Return the (X, Y) coordinate for the center point of the cell that contains the specified text.  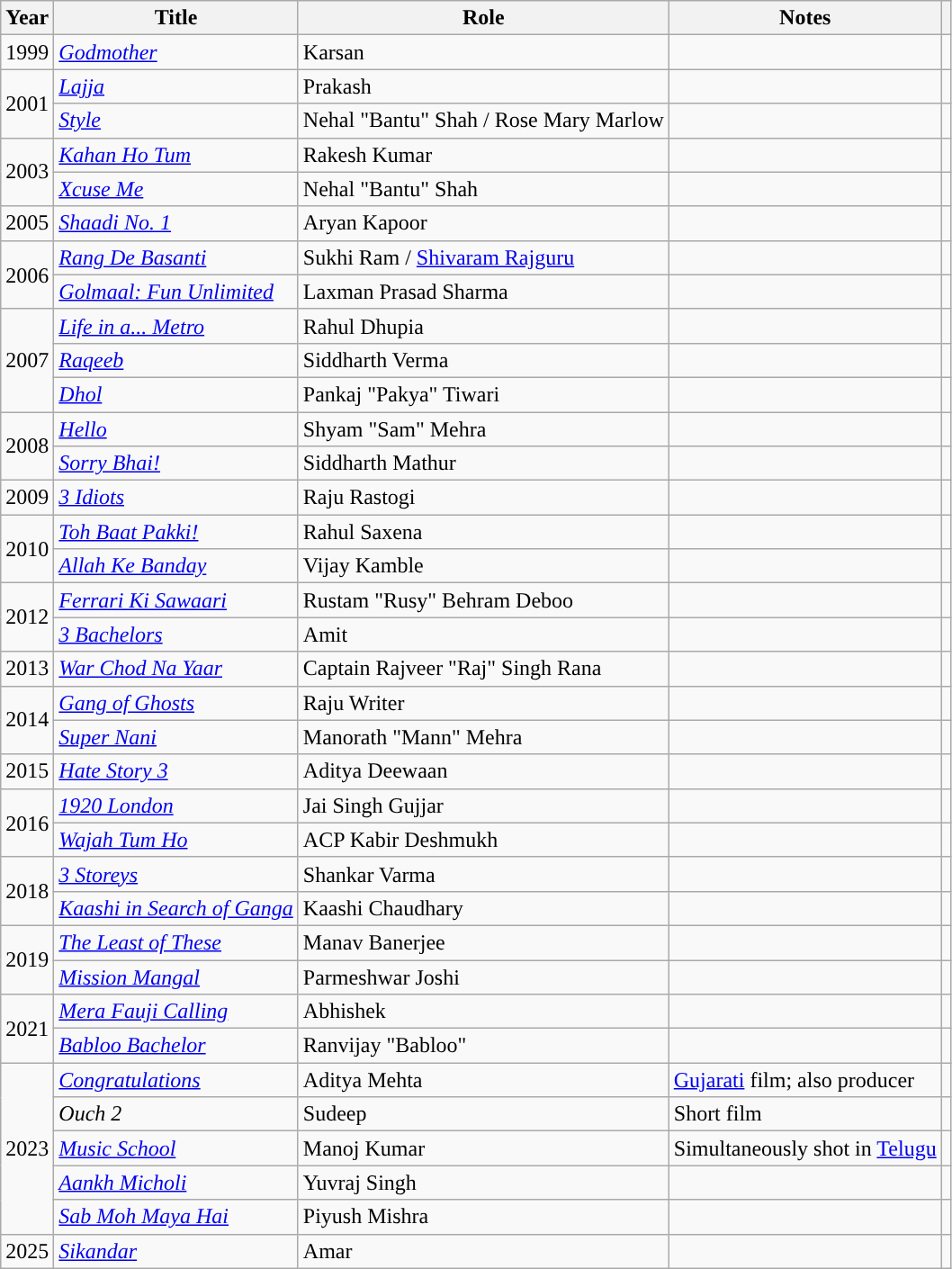
Ouch 2 (176, 1114)
Title (176, 18)
Nehal "Bantu" Shah (483, 189)
Babloo Bachelor (176, 1046)
3 Storeys (176, 874)
Gang of Ghosts (176, 703)
2014 (27, 720)
Parmeshwar Joshi (483, 976)
2007 (27, 360)
2021 (27, 1029)
Raju Writer (483, 703)
2006 (27, 274)
Sab Moh Maya Hai (176, 1217)
Ranvijay "Babloo" (483, 1046)
Captain Rajveer "Raj" Singh Rana (483, 669)
3 Idiots (176, 498)
Kahan Ho Tum (176, 155)
Short film (804, 1114)
2010 (27, 549)
2013 (27, 669)
Rahul Saxena (483, 532)
Kaashi Chaudhary (483, 908)
Rustam "Rusy" Behram Deboo (483, 600)
Ferrari Ki Sawaari (176, 600)
Manav Banerjee (483, 942)
2001 (27, 103)
Wajah Tum Ho (176, 840)
Siddharth Mathur (483, 463)
ACP Kabir Deshmukh (483, 840)
Dhol (176, 394)
Rang De Basanti (176, 257)
2009 (27, 498)
Sorry Bhai! (176, 463)
Mission Mangal (176, 976)
Shankar Varma (483, 874)
1999 (27, 52)
Laxman Prasad Sharma (483, 292)
Manoj Kumar (483, 1148)
Style (176, 121)
Sikandar (176, 1251)
Hate Story 3 (176, 771)
Toh Baat Pakki! (176, 532)
Music School (176, 1148)
Aditya Mehta (483, 1080)
Jai Singh Gujjar (483, 805)
Mera Fauji Calling (176, 1012)
Manorath "Mann" Mehra (483, 737)
Raqeeb (176, 360)
Aankh Micholi (176, 1183)
Sukhi Ram / Shivaram Rajguru (483, 257)
Notes (804, 18)
Shaadi No. 1 (176, 223)
Yuvraj Singh (483, 1183)
Gujarati film; also producer (804, 1080)
2018 (27, 891)
Kaashi in Search of Ganga (176, 908)
Lajja (176, 86)
Vijay Kamble (483, 566)
The Least of These (176, 942)
Congratulations (176, 1080)
2023 (27, 1148)
2019 (27, 959)
2005 (27, 223)
2025 (27, 1251)
Allah Ke Banday (176, 566)
Siddharth Verma (483, 360)
Sudeep (483, 1114)
Piyush Mishra (483, 1217)
3 Bachelors (176, 634)
2003 (27, 172)
Pankaj "Pakya" Tiwari (483, 394)
Xcuse Me (176, 189)
2015 (27, 771)
Year (27, 18)
Life in a... Metro (176, 326)
Amar (483, 1251)
Role (483, 18)
Raju Rastogi (483, 498)
Rakesh Kumar (483, 155)
Simultaneously shot in Telugu (804, 1148)
Rahul Dhupia (483, 326)
Shyam "Sam" Mehra (483, 429)
Godmother (176, 52)
Aditya Deewaan (483, 771)
Super Nani (176, 737)
1920 London (176, 805)
Golmaal: Fun Unlimited (176, 292)
2016 (27, 823)
Amit (483, 634)
War Chod Na Yaar (176, 669)
Abhishek (483, 1012)
Prakash (483, 86)
2008 (27, 446)
Hello (176, 429)
2012 (27, 617)
Karsan (483, 52)
Nehal "Bantu" Shah / Rose Mary Marlow (483, 121)
Aryan Kapoor (483, 223)
